Return the (X, Y) coordinate for the center point of the cell that contains the specified text.  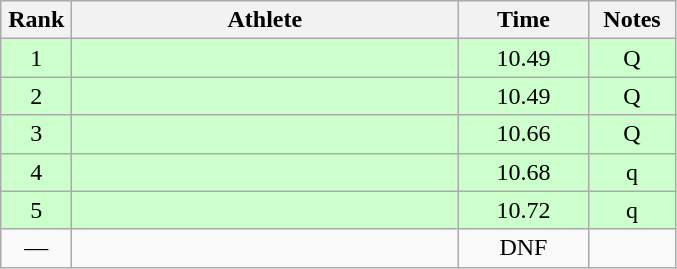
DNF (524, 248)
Time (524, 20)
10.68 (524, 172)
Notes (632, 20)
— (36, 248)
10.72 (524, 210)
Athlete (265, 20)
2 (36, 96)
5 (36, 210)
Rank (36, 20)
1 (36, 58)
10.66 (524, 134)
3 (36, 134)
4 (36, 172)
